Identify which cell holds the provided text, then report its (X, Y) central coordinate. 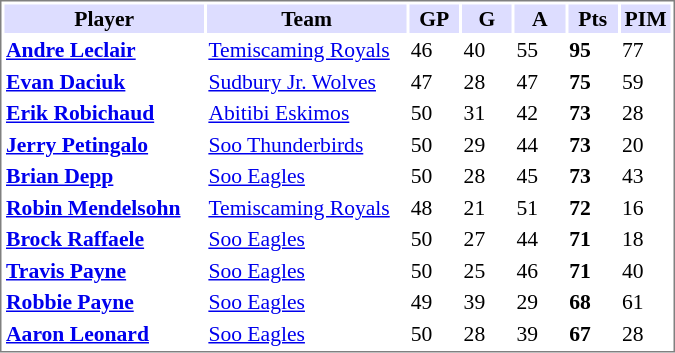
Brian Depp (104, 176)
Brock Raffaele (104, 239)
Robbie Payne (104, 302)
59 (646, 82)
Aaron Leonard (104, 334)
45 (540, 176)
31 (487, 113)
Travis Payne (104, 270)
Soo Thunderbirds (306, 144)
67 (593, 334)
42 (540, 113)
25 (487, 270)
51 (540, 208)
Jerry Petingalo (104, 144)
Sudbury Jr. Wolves (306, 82)
PIM (646, 18)
48 (434, 208)
A (540, 18)
61 (646, 302)
49 (434, 302)
75 (593, 82)
Andre Leclair (104, 50)
95 (593, 50)
Robin Mendelsohn (104, 208)
GP (434, 18)
43 (646, 176)
Team (306, 18)
16 (646, 208)
20 (646, 144)
Evan Daciuk (104, 82)
Pts (593, 18)
21 (487, 208)
55 (540, 50)
72 (593, 208)
68 (593, 302)
Player (104, 18)
G (487, 18)
77 (646, 50)
Abitibi Eskimos (306, 113)
27 (487, 239)
Erik Robichaud (104, 113)
18 (646, 239)
